Capture the cell that displays the provided text and extract its [x, y] central coordinate. 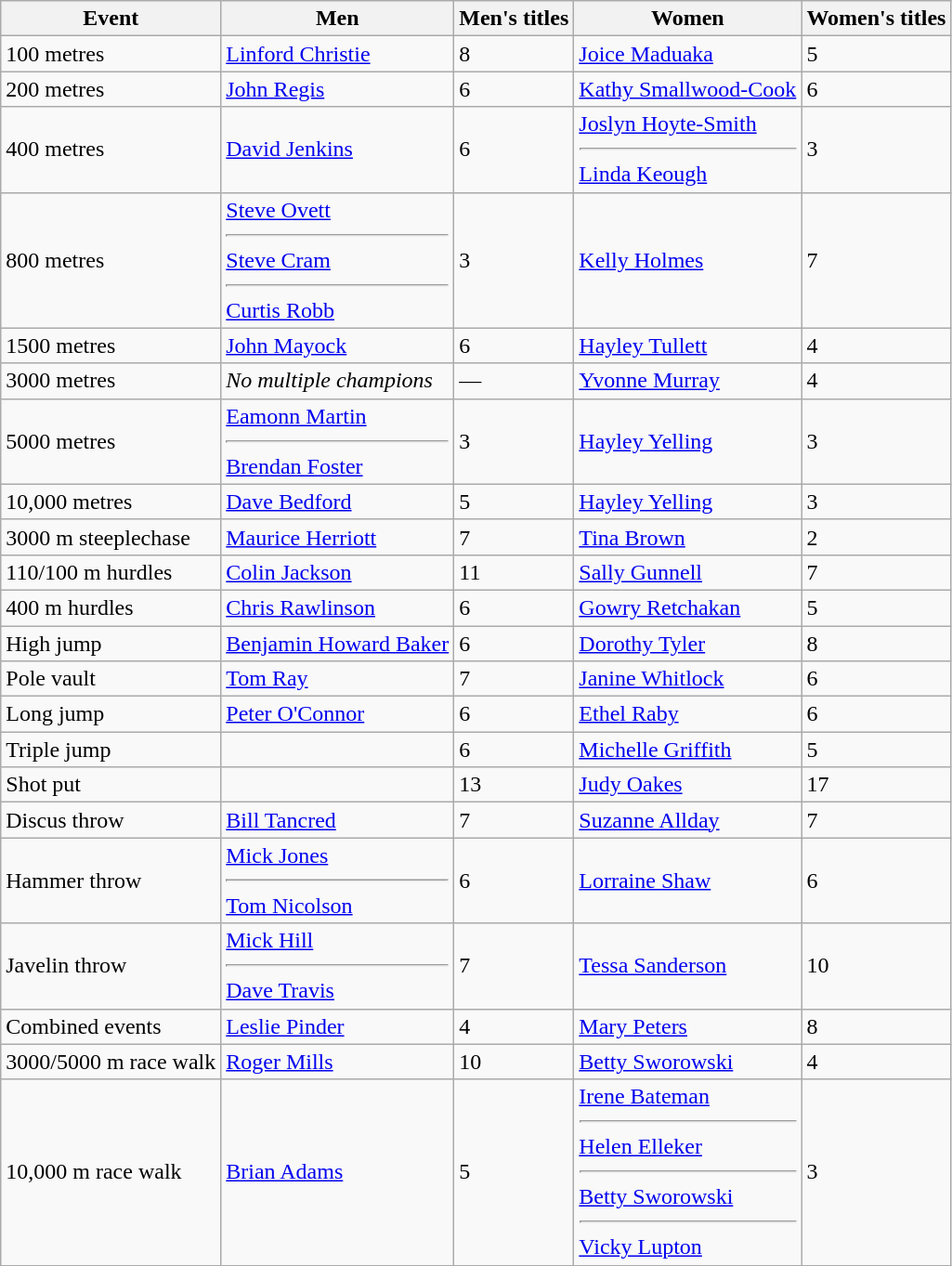
Janine Whitlock [687, 679]
Triple jump [111, 750]
Hammer throw [111, 881]
3000 m steeplechase [111, 537]
200 metres [111, 89]
Sally Gunnell [687, 572]
John Regis [338, 89]
Michelle Griffith [687, 750]
11 [515, 572]
Brian Adams [338, 1172]
Lorraine Shaw [687, 881]
Event [111, 19]
Suzanne Allday [687, 820]
Peter O'Connor [338, 714]
Steve OvettSteve CramCurtis Robb [338, 260]
800 metres [111, 260]
Bill Tancred [338, 820]
Hayley Tullett [687, 346]
Joslyn Hoyte-SmithLinda Keough [687, 150]
Benjamin Howard Baker [338, 644]
Women's titles [877, 19]
17 [877, 785]
Maurice Herriott [338, 537]
Eamonn MartinBrendan Foster [338, 441]
Gowry Retchakan [687, 607]
Ethel Raby [687, 714]
Mary Peters [687, 1026]
Roger Mills [338, 1062]
Combined events [111, 1026]
Dave Bedford [338, 502]
Women [687, 19]
Mick HillDave Travis [338, 966]
Kelly Holmes [687, 260]
110/100 m hurdles [111, 572]
Tessa Sanderson [687, 966]
Yvonne Murray [687, 381]
10,000 m race walk [111, 1172]
Judy Oakes [687, 785]
Men [338, 19]
Discus throw [111, 820]
Leslie Pinder [338, 1026]
13 [515, 785]
High jump [111, 644]
3000 metres [111, 381]
David Jenkins [338, 150]
Dorothy Tyler [687, 644]
1500 metres [111, 346]
400 metres [111, 150]
No multiple champions [338, 381]
Mick JonesTom Nicolson [338, 881]
Kathy Smallwood-Cook [687, 89]
2 [877, 537]
Javelin throw [111, 966]
Pole vault [111, 679]
Betty Sworowski [687, 1062]
5000 metres [111, 441]
Shot put [111, 785]
Joice Maduaka [687, 54]
Irene BatemanHelen EllekerBetty SworowskiVicky Lupton [687, 1172]
Colin Jackson [338, 572]
3000/5000 m race walk [111, 1062]
Men's titles [515, 19]
— [515, 381]
Tom Ray [338, 679]
10,000 metres [111, 502]
John Mayock [338, 346]
Linford Christie [338, 54]
400 m hurdles [111, 607]
Tina Brown [687, 537]
Chris Rawlinson [338, 607]
Long jump [111, 714]
100 metres [111, 54]
